For the text-containing cell, return its midpoint in (X, Y) coordinate format. 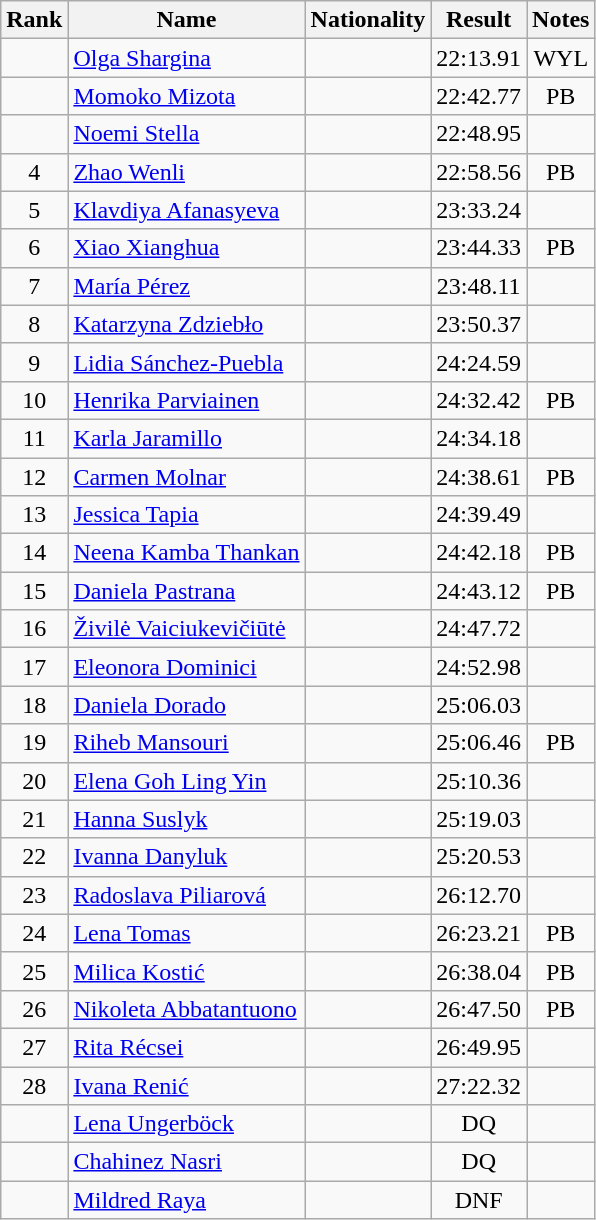
23 (34, 895)
22:48.95 (479, 134)
27 (34, 1047)
DNF (479, 1200)
19 (34, 743)
22:42.77 (479, 96)
26:47.50 (479, 1009)
24:43.12 (479, 591)
22 (34, 857)
Momoko Mizota (186, 96)
24:34.18 (479, 438)
Zhao Wenli (186, 172)
María Pérez (186, 286)
6 (34, 248)
Elena Goh Ling Yin (186, 781)
17 (34, 667)
21 (34, 819)
22:13.91 (479, 58)
10 (34, 400)
Riheb Mansouri (186, 743)
Karla Jaramillo (186, 438)
7 (34, 286)
Hanna Suslyk (186, 819)
Radoslava Piliarová (186, 895)
Ivanna Danyluk (186, 857)
23:33.24 (479, 210)
22:58.56 (479, 172)
Lena Tomas (186, 933)
26:38.04 (479, 971)
Henrika Parviainen (186, 400)
8 (34, 324)
26 (34, 1009)
26:12.70 (479, 895)
24 (34, 933)
Mildred Raya (186, 1200)
23:44.33 (479, 248)
4 (34, 172)
13 (34, 515)
Nationality (368, 20)
Xiao Xianghua (186, 248)
Notes (561, 20)
24:24.59 (479, 362)
9 (34, 362)
24:52.98 (479, 667)
Rita Récsei (186, 1047)
Daniela Pastrana (186, 591)
20 (34, 781)
Olga Shargina (186, 58)
18 (34, 705)
Chahinez Nasri (186, 1162)
12 (34, 477)
Lidia Sánchez-Puebla (186, 362)
25 (34, 971)
Noemi Stella (186, 134)
23:50.37 (479, 324)
Katarzyna Zdziebło (186, 324)
25:06.46 (479, 743)
24:32.42 (479, 400)
Name (186, 20)
WYL (561, 58)
Daniela Dorado (186, 705)
25:10.36 (479, 781)
23:48.11 (479, 286)
Ivana Renić (186, 1085)
26:49.95 (479, 1047)
Klavdiya Afanasyeva (186, 210)
25:20.53 (479, 857)
14 (34, 553)
24:42.18 (479, 553)
Milica Kostić (186, 971)
25:06.03 (479, 705)
24:47.72 (479, 629)
28 (34, 1085)
Lena Ungerböck (186, 1124)
24:38.61 (479, 477)
Rank (34, 20)
24:39.49 (479, 515)
5 (34, 210)
11 (34, 438)
16 (34, 629)
25:19.03 (479, 819)
Nikoleta Abbatantuono (186, 1009)
Result (479, 20)
Jessica Tapia (186, 515)
Carmen Molnar (186, 477)
26:23.21 (479, 933)
Eleonora Dominici (186, 667)
Živilė Vaiciukevičiūtė (186, 629)
Neena Kamba Thankan (186, 553)
15 (34, 591)
27:22.32 (479, 1085)
